For the text-containing cell, return its midpoint in (X, Y) coordinate format. 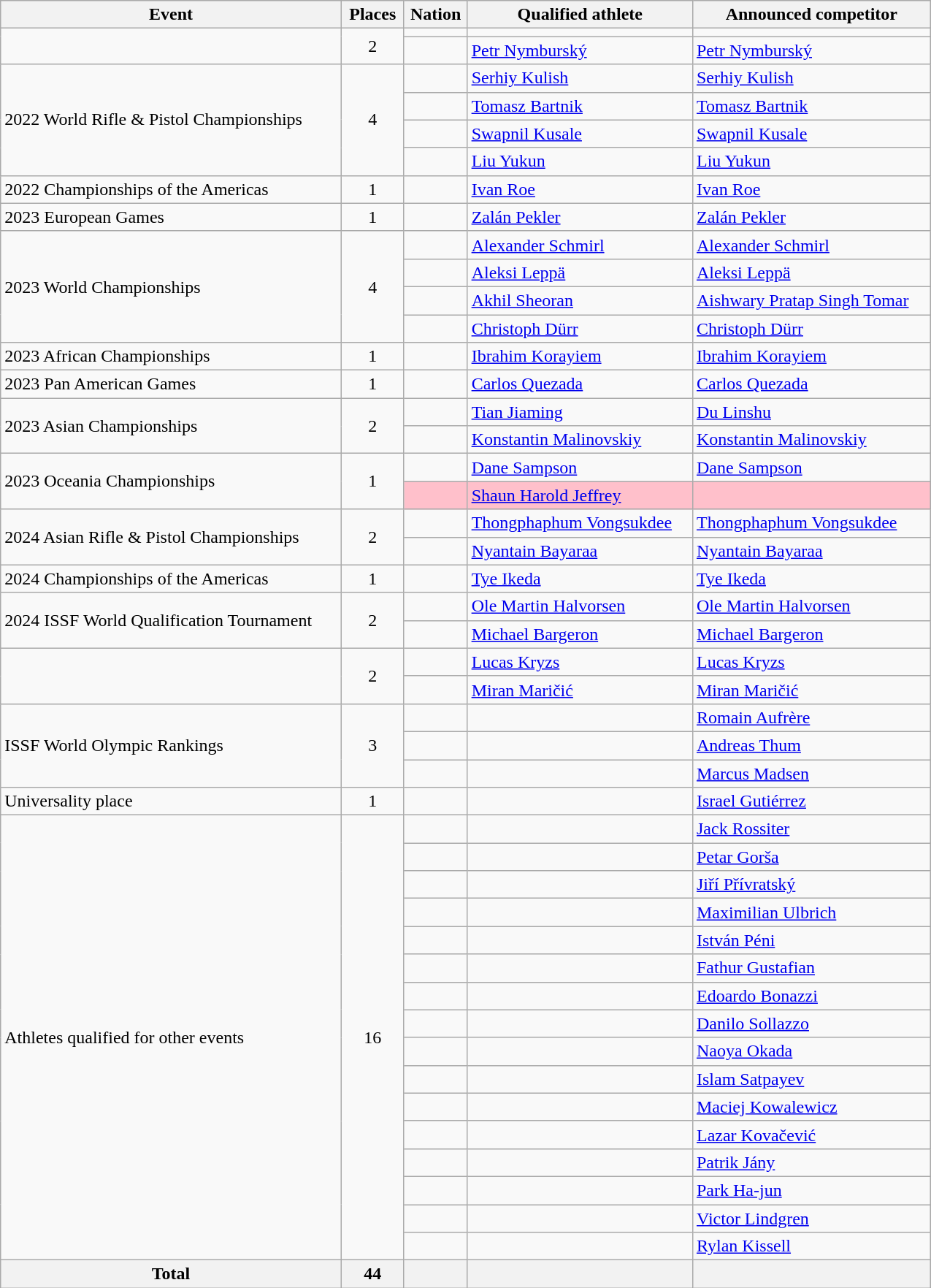
Edoardo Bonazzi (811, 996)
Total (171, 1274)
Jiří Přívratský (811, 885)
2023 African Championships (171, 357)
Tian Jiaming (580, 412)
3 (372, 745)
2024 Asian Rifle & Pistol Championships (171, 537)
Patrik Jány (811, 1162)
Israel Gutiérrez (811, 801)
Aishwary Pratap Singh Tomar (811, 300)
Places (372, 15)
Fathur Gustafian (811, 968)
Maciej Kowalewicz (811, 1107)
2024 ISSF World Qualification Tournament (171, 620)
Petar Gorša (811, 857)
2023 European Games (171, 217)
2024 Championships of the Americas (171, 579)
ISSF World Olympic Rankings (171, 745)
Danilo Sollazzo (811, 1024)
Andreas Thum (811, 745)
Rylan Kissell (811, 1246)
2022 Championships of the Americas (171, 189)
2022 World Rifle & Pistol Championships (171, 120)
Universality place (171, 801)
Marcus Madsen (811, 774)
Victor Lindgren (811, 1218)
Event (171, 15)
16 (372, 1037)
Akhil Sheoran (580, 300)
Romain Aufrère (811, 717)
2023 Pan American Games (171, 384)
Athletes qualified for other events (171, 1037)
Nation (435, 15)
Du Linshu (811, 412)
Islam Satpayev (811, 1079)
2023 Oceania Championships (171, 481)
2023 World Championships (171, 286)
Jack Rossiter (811, 829)
Naoya Okada (811, 1051)
Lazar Kovačević (811, 1135)
Shaun Harold Jeffrey (580, 495)
Announced competitor (811, 15)
István Péni (811, 940)
Maximilian Ulbrich (811, 912)
44 (372, 1274)
Park Ha-jun (811, 1190)
2023 Asian Championships (171, 426)
Qualified athlete (580, 15)
